Return the [x, y] coordinate for the center point of the cell that contains the specified text.  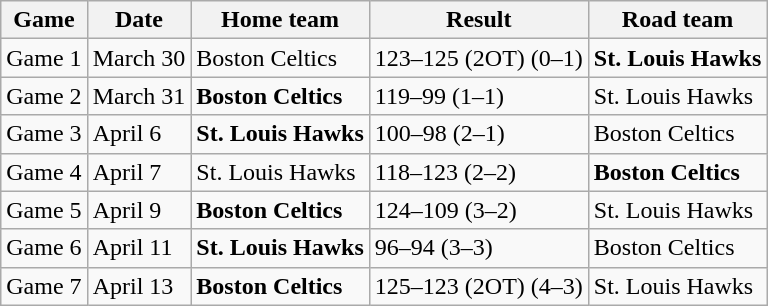
118–123 (2–2) [478, 172]
April 7 [139, 172]
125–123 (2OT) (4–3) [478, 286]
Game 5 [44, 210]
100–98 (2–1) [478, 134]
124–109 (3–2) [478, 210]
119–99 (1–1) [478, 96]
April 11 [139, 248]
Game 1 [44, 58]
123–125 (2OT) (0–1) [478, 58]
Result [478, 20]
Date [139, 20]
Road team [677, 20]
96–94 (3–3) [478, 248]
Game 4 [44, 172]
Game 6 [44, 248]
April 13 [139, 286]
March 31 [139, 96]
April 6 [139, 134]
April 9 [139, 210]
Game 7 [44, 286]
March 30 [139, 58]
Game 3 [44, 134]
Home team [280, 20]
Game [44, 20]
Game 2 [44, 96]
